Pinpoint the cell where the given text exists, returning its [x, y] midpoint coordinate. 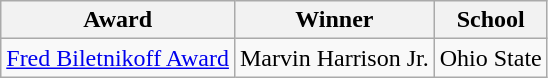
Award [118, 20]
School [490, 20]
Marvin Harrison Jr. [334, 58]
Winner [334, 20]
Ohio State [490, 58]
Fred Biletnikoff Award [118, 58]
